Identify which cell holds the provided text, then report its (x, y) central coordinate. 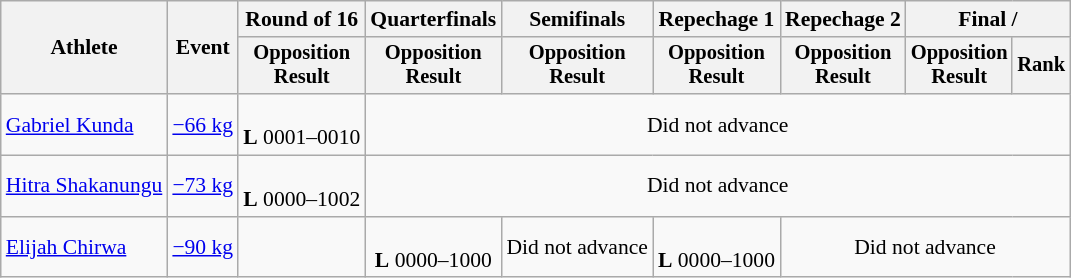
Event (202, 48)
−73 kg (202, 186)
Gabriel Kunda (84, 124)
Rank (1041, 66)
Quarterfinals (433, 19)
Round of 16 (302, 19)
Athlete (84, 48)
L 0001–0010 (302, 124)
Elijah Chirwa (84, 248)
Repechage 2 (843, 19)
Final / (988, 19)
Repechage 1 (716, 19)
L 0000–1002 (302, 186)
−90 kg (202, 248)
−66 kg (202, 124)
Hitra Shakanungu (84, 186)
Semifinals (577, 19)
